Identify which cell holds the provided text, then report its (X, Y) central coordinate. 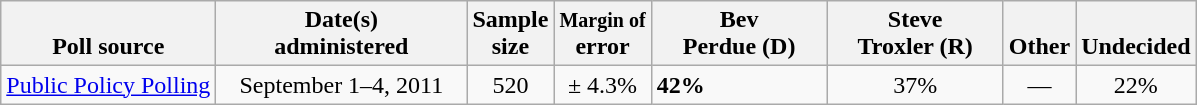
September 1–4, 2011 (342, 85)
— (1039, 85)
Other (1039, 34)
Margin oferror (602, 34)
Samplesize (510, 34)
37% (915, 85)
42% (739, 85)
Date(s)administered (342, 34)
Public Policy Polling (108, 85)
SteveTroxler (R) (915, 34)
Poll source (108, 34)
22% (1136, 85)
BevPerdue (D) (739, 34)
Undecided (1136, 34)
520 (510, 85)
± 4.3% (602, 85)
